Capture the cell that displays the provided text and extract its [x, y] central coordinate. 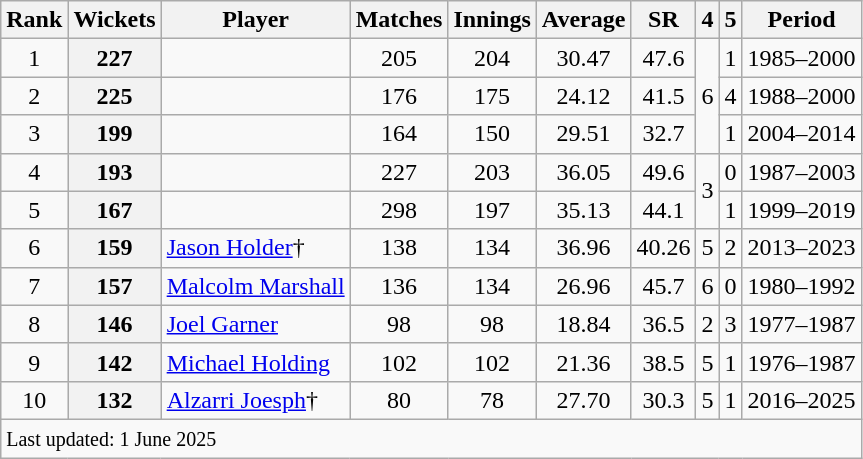
SR [664, 20]
44.1 [664, 210]
157 [114, 286]
32.7 [664, 134]
9 [34, 362]
176 [399, 96]
Last updated: 1 June 2025 [431, 438]
Michael Holding [256, 362]
167 [114, 210]
138 [399, 248]
36.5 [664, 324]
Average [584, 20]
2013–2023 [802, 248]
7 [34, 286]
150 [492, 134]
Alzarri Joesph† [256, 400]
Period [802, 20]
26.96 [584, 286]
204 [492, 58]
27.70 [584, 400]
142 [114, 362]
197 [492, 210]
205 [399, 58]
146 [114, 324]
45.7 [664, 286]
10 [34, 400]
199 [114, 134]
1977–1987 [802, 324]
29.51 [584, 134]
1976–1987 [802, 362]
225 [114, 96]
164 [399, 134]
Player [256, 20]
1980–1992 [802, 286]
136 [399, 286]
2004–2014 [802, 134]
132 [114, 400]
159 [114, 248]
36.05 [584, 172]
298 [399, 210]
203 [492, 172]
1999–2019 [802, 210]
18.84 [584, 324]
80 [399, 400]
193 [114, 172]
8 [34, 324]
78 [492, 400]
38.5 [664, 362]
1987–2003 [802, 172]
30.47 [584, 58]
36.96 [584, 248]
35.13 [584, 210]
2016–2025 [802, 400]
41.5 [664, 96]
Jason Holder† [256, 248]
Joel Garner [256, 324]
1988–2000 [802, 96]
175 [492, 96]
Innings [492, 20]
21.36 [584, 362]
Matches [399, 20]
Malcolm Marshall [256, 286]
24.12 [584, 96]
1985–2000 [802, 58]
49.6 [664, 172]
40.26 [664, 248]
47.6 [664, 58]
30.3 [664, 400]
Rank [34, 20]
Wickets [114, 20]
